Return [x, y] of the center of cell containing provided text 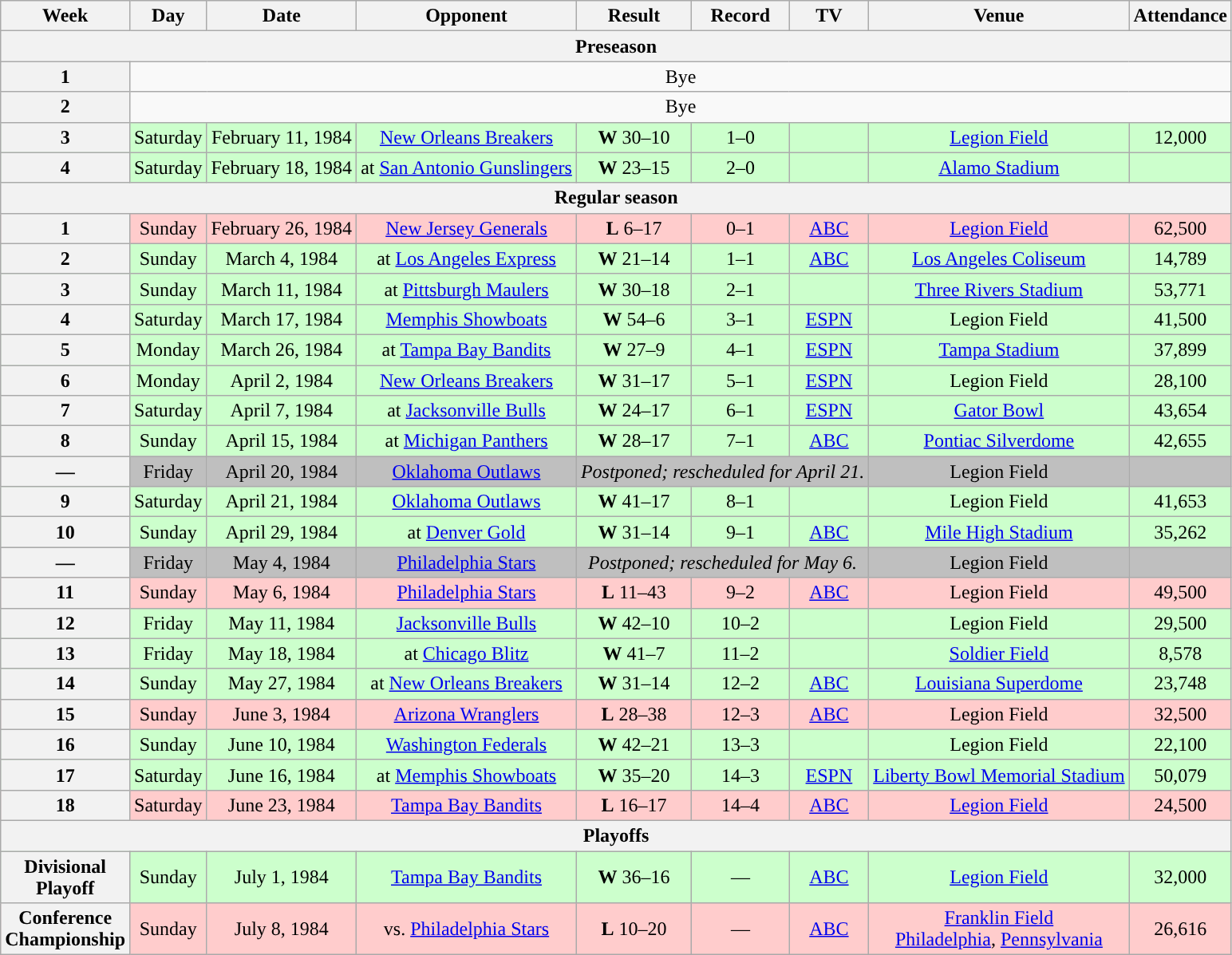
at Jacksonville Bulls [467, 411]
W 27–9 [634, 349]
W 30–10 [634, 137]
10–2 [740, 623]
9–2 [740, 593]
Three Rivers Stadium [999, 289]
at Los Angeles Express [467, 258]
1–0 [740, 137]
50,079 [1180, 775]
June 3, 1984 [282, 714]
Date [282, 16]
41,500 [1180, 319]
49,500 [1180, 593]
8,578 [1180, 653]
W 42–21 [634, 744]
Louisiana Superdome [999, 684]
15 [65, 714]
W 24–17 [634, 411]
29,500 [1180, 623]
May 11, 1984 [282, 623]
Arizona Wranglers [467, 714]
W 23–15 [634, 168]
L 16–17 [634, 805]
14 [65, 684]
10 [65, 532]
42,655 [1180, 441]
vs. Philadelphia Stars [467, 929]
Franklin FieldPhiladelphia, Pennsylvania [999, 929]
DivisionalPlayoff [65, 876]
8–1 [740, 502]
13 [65, 653]
W 35–20 [634, 775]
3–1 [740, 319]
February 18, 1984 [282, 168]
W 54–6 [634, 319]
2–1 [740, 289]
Record [740, 16]
July 1, 1984 [282, 876]
Pontiac Silverdome [999, 441]
June 23, 1984 [282, 805]
37,899 [1180, 349]
8 [65, 441]
June 16, 1984 [282, 775]
1–1 [740, 258]
32,000 [1180, 876]
April 2, 1984 [282, 381]
41,653 [1180, 502]
Day [168, 16]
9–1 [740, 532]
Postponed; rescheduled for April 21. [722, 472]
62,500 [1180, 228]
Opponent [467, 16]
L 28–38 [634, 714]
W 42–10 [634, 623]
18 [65, 805]
W 31–17 [634, 381]
Los Angeles Coliseum [999, 258]
Memphis Showboats [467, 319]
May 4, 1984 [282, 562]
Attendance [1180, 16]
W 41–17 [634, 502]
14,789 [1180, 258]
L 10–20 [634, 929]
43,654 [1180, 411]
9 [65, 502]
March 26, 1984 [282, 349]
Liberty Bowl Memorial Stadium [999, 775]
April 21, 1984 [282, 502]
W 36–16 [634, 876]
L 11–43 [634, 593]
Jacksonville Bulls [467, 623]
Gator Bowl [999, 411]
April 29, 1984 [282, 532]
7 [65, 411]
5–1 [740, 381]
Playoffs [616, 835]
at New Orleans Breakers [467, 684]
14–4 [740, 805]
at Pittsburgh Maulers [467, 289]
Preseason [616, 46]
4–1 [740, 349]
February 26, 1984 [282, 228]
12 [65, 623]
22,100 [1180, 744]
Mile High Stadium [999, 532]
TV [829, 16]
12–3 [740, 714]
July 8, 1984 [282, 929]
23,748 [1180, 684]
6–1 [740, 411]
12–2 [740, 684]
Venue [999, 16]
May 6, 1984 [282, 593]
16 [65, 744]
March 11, 1984 [282, 289]
24,500 [1180, 805]
Week [65, 16]
L 6–17 [634, 228]
6 [65, 381]
at Memphis Showboats [467, 775]
ConferenceChampionship [65, 929]
February 11, 1984 [282, 137]
13–3 [740, 744]
35,262 [1180, 532]
at Tampa Bay Bandits [467, 349]
Postponed; rescheduled for May 6. [722, 562]
7–1 [740, 441]
Result [634, 16]
Alamo Stadium [999, 168]
June 10, 1984 [282, 744]
Washington Federals [467, 744]
Tampa Stadium [999, 349]
at Michigan Panthers [467, 441]
W 21–14 [634, 258]
at Chicago Blitz [467, 653]
March 17, 1984 [282, 319]
28,100 [1180, 381]
W 28–17 [634, 441]
at Denver Gold [467, 532]
W 41–7 [634, 653]
0–1 [740, 228]
Regular season [616, 198]
17 [65, 775]
12,000 [1180, 137]
26,616 [1180, 929]
April 7, 1984 [282, 411]
14–3 [740, 775]
5 [65, 349]
W 30–18 [634, 289]
May 18, 1984 [282, 653]
April 20, 1984 [282, 472]
March 4, 1984 [282, 258]
32,500 [1180, 714]
at San Antonio Gunslingers [467, 168]
11 [65, 593]
Soldier Field [999, 653]
New Jersey Generals [467, 228]
53,771 [1180, 289]
11–2 [740, 653]
April 15, 1984 [282, 441]
May 27, 1984 [282, 684]
2–0 [740, 168]
